Determine the (X, Y) coordinate at the center of the cell enclosing the given text.  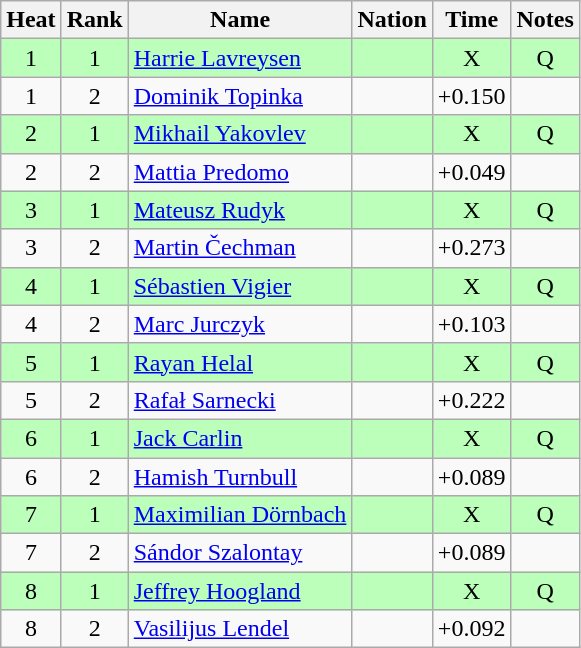
Nation (392, 20)
+0.049 (472, 172)
Jeffrey Hoogland (240, 591)
Sébastien Vigier (240, 286)
+0.150 (472, 96)
Mikhail Yakovlev (240, 134)
Rafał Sarnecki (240, 400)
+0.092 (472, 629)
Heat (31, 20)
+0.222 (472, 400)
Hamish Turnbull (240, 477)
Notes (545, 20)
Maximilian Dörnbach (240, 515)
+0.103 (472, 324)
Jack Carlin (240, 438)
Marc Jurczyk (240, 324)
Name (240, 20)
Time (472, 20)
Mateusz Rudyk (240, 210)
Martin Čechman (240, 248)
Rayan Helal (240, 362)
Rank (94, 20)
Harrie Lavreysen (240, 58)
+0.273 (472, 248)
Mattia Predomo (240, 172)
Dominik Topinka (240, 96)
Sándor Szalontay (240, 553)
Vasilijus Lendel (240, 629)
